Find where the given text appears and provide that cell's center as (x, y) coordinate. 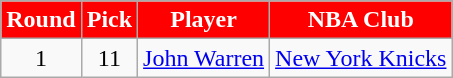
Round (41, 20)
Player (204, 20)
Pick (109, 20)
11 (109, 58)
New York Knicks (361, 58)
John Warren (204, 58)
NBA Club (361, 20)
1 (41, 58)
